Search for the cell housing the specified text and yield its [X, Y] center coordinate. 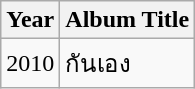
กันเอง [128, 64]
Year [30, 20]
Album Title [128, 20]
2010 [30, 64]
